Find where the given text appears and provide that cell's center as (x, y) coordinate. 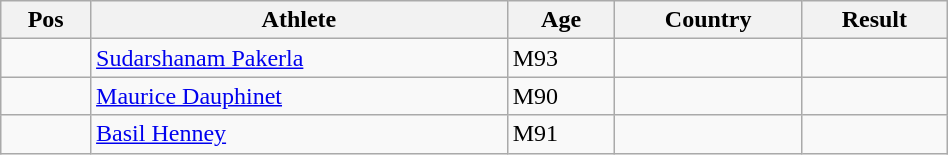
Basil Henney (300, 134)
Pos (46, 20)
Athlete (300, 20)
M93 (561, 58)
Age (561, 20)
M91 (561, 134)
Result (874, 20)
Sudarshanam Pakerla (300, 58)
Country (708, 20)
Maurice Dauphinet (300, 96)
M90 (561, 96)
